Scan for the cell matching the given text and deliver its (x, y) coordinate at center. 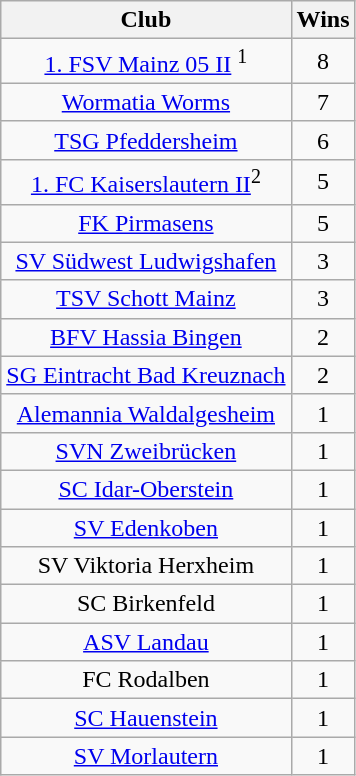
SC Birkenfeld (146, 604)
SC Idar-Oberstein (146, 489)
SC Hauenstein (146, 718)
1. FC Kaiserslautern II2 (146, 182)
SV Viktoria Herxheim (146, 566)
TSV Schott Mainz (146, 299)
8 (323, 62)
SV Morlautern (146, 756)
7 (323, 102)
SV Edenkoben (146, 528)
BFV Hassia Bingen (146, 337)
SG Eintracht Bad Kreuznach (146, 375)
Alemannia Waldalgesheim (146, 413)
ASV Landau (146, 642)
FC Rodalben (146, 680)
TSG Pfeddersheim (146, 140)
Club (146, 20)
Wormatia Worms (146, 102)
SVN Zweibrücken (146, 451)
FK Pirmasens (146, 223)
6 (323, 140)
Wins (323, 20)
SV Südwest Ludwigshafen (146, 261)
1. FSV Mainz 05 II 1 (146, 62)
